Search for the cell housing the specified text and yield its [x, y] center coordinate. 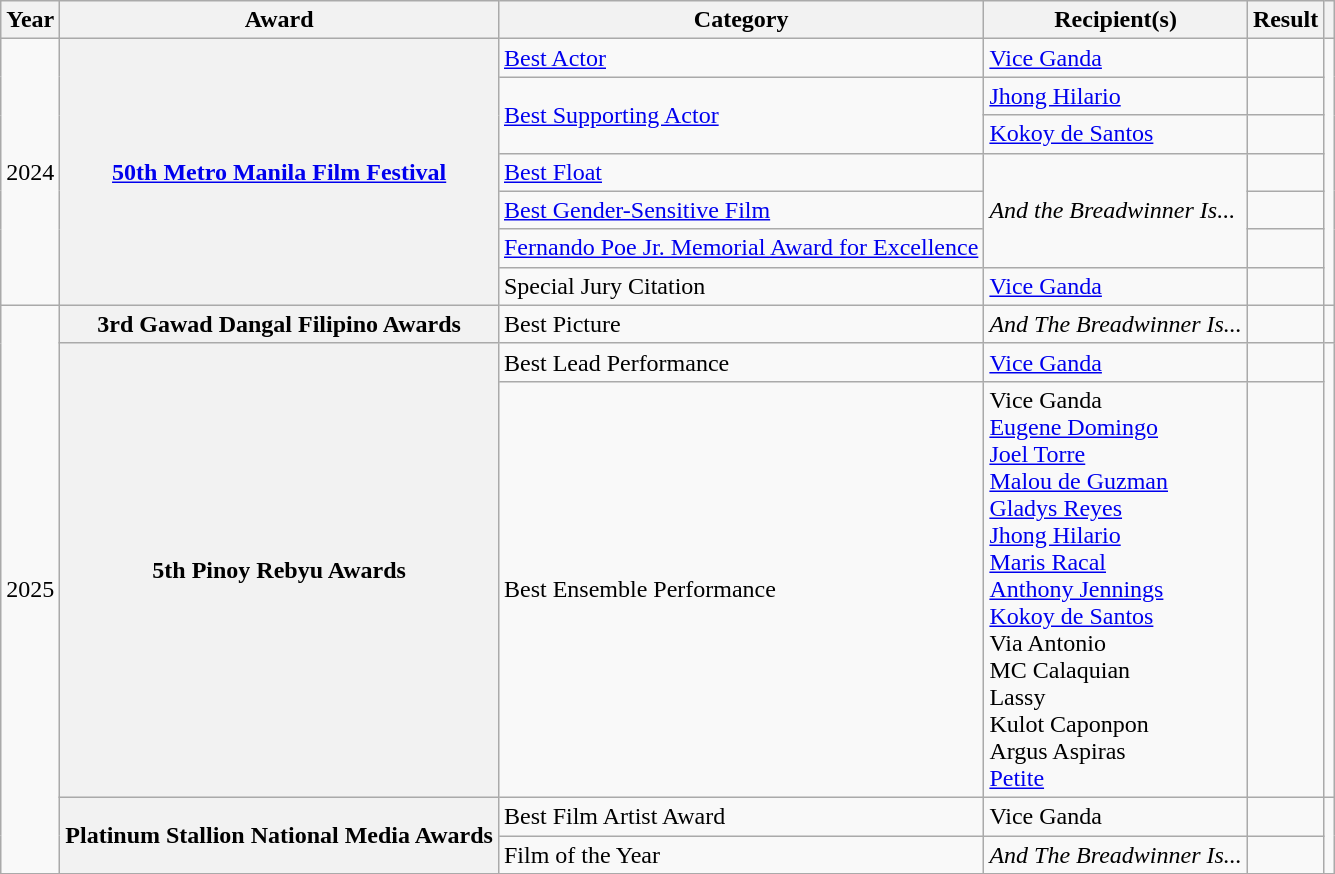
Recipient(s) [1116, 20]
Best Supporting Actor [740, 115]
5th Pinoy Rebyu Awards [280, 570]
2025 [30, 589]
Result [1285, 20]
Special Jury Citation [740, 286]
Kokoy de Santos [1116, 134]
Year [30, 20]
Jhong Hilario [1116, 96]
Award [280, 20]
Best Film Artist Award [740, 816]
2024 [30, 172]
Platinum Stallion National Media Awards [280, 835]
Best Ensemble Performance [740, 589]
Film of the Year [740, 855]
50th Metro Manila Film Festival [280, 172]
3rd Gawad Dangal Filipino Awards [280, 324]
Best Float [740, 172]
And the Breadwinner Is... [1116, 210]
Best Picture [740, 324]
Category [740, 20]
Best Actor [740, 58]
Fernando Poe Jr. Memorial Award for Excellence [740, 248]
Best Gender-Sensitive Film [740, 210]
Best Lead Performance [740, 362]
